Output the (X, Y) coordinate of the center of the cell containing the given text.  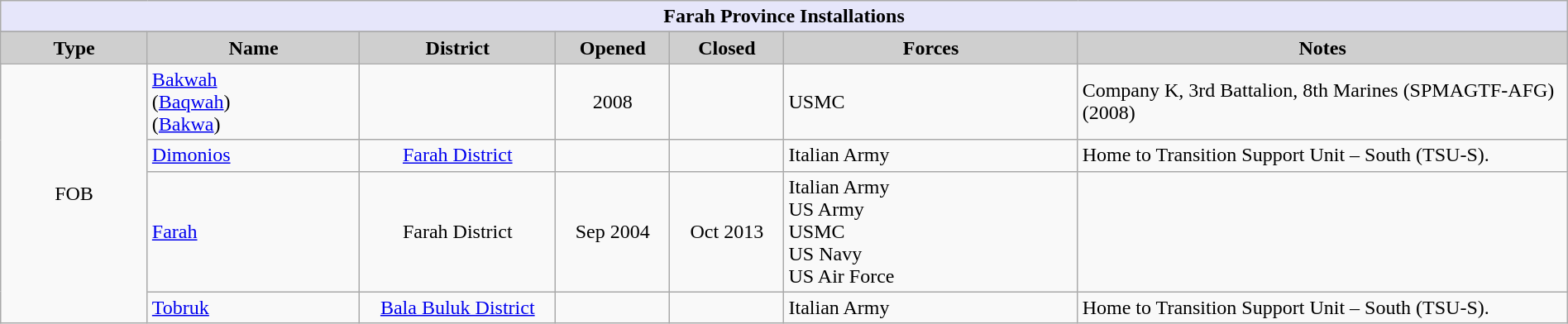
Company K, 3rd Battalion, 8th Marines (SPMAGTF-AFG) (2008) (1322, 102)
District (458, 48)
Oct 2013 (727, 231)
Farah Province Installations (784, 17)
Sep 2004 (613, 231)
Bakwah(Baqwah)(Bakwa) (253, 102)
Tobruk (253, 307)
Forces (931, 48)
USMC (931, 102)
Bala Buluk District (458, 307)
Notes (1322, 48)
Name (253, 48)
Dimonios (253, 155)
Closed (727, 48)
FOB (74, 193)
Italian Army US Army USMC US Navy US Air Force (931, 231)
2008 (613, 102)
Farah (253, 231)
Type (74, 48)
Opened (613, 48)
